Extract the (x, y) coordinate from the center of the cell holding the provided text.  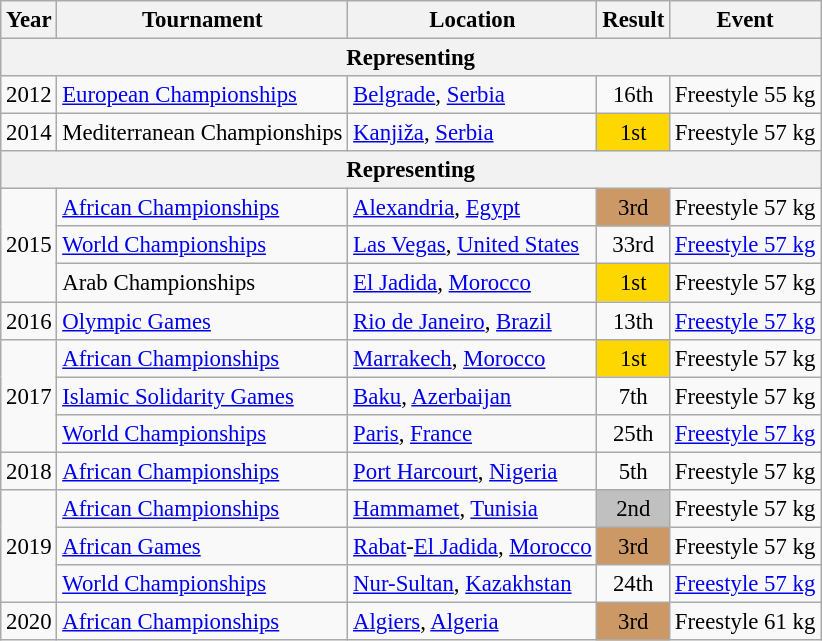
Algiers, Algeria (472, 621)
Arab Championships (202, 283)
Hammamet, Tunisia (472, 509)
2018 (29, 471)
13th (634, 321)
Las Vegas, United States (472, 245)
2014 (29, 133)
2nd (634, 509)
Nur-Sultan, Kazakhstan (472, 584)
Mediterranean Championships (202, 133)
16th (634, 95)
2012 (29, 95)
2020 (29, 621)
Rio de Janeiro, Brazil (472, 321)
Alexandria, Egypt (472, 208)
Location (472, 20)
2019 (29, 546)
African Games (202, 546)
Result (634, 20)
2016 (29, 321)
Year (29, 20)
24th (634, 584)
7th (634, 396)
Paris, France (472, 433)
Belgrade, Serbia (472, 95)
Rabat-El Jadida, Morocco (472, 546)
2017 (29, 396)
Freestyle 55 kg (746, 95)
25th (634, 433)
Tournament (202, 20)
Kanjiža, Serbia (472, 133)
33rd (634, 245)
5th (634, 471)
Baku, Azerbaijan (472, 396)
Freestyle 61 kg (746, 621)
Port Harcourt, Nigeria (472, 471)
Islamic Solidarity Games (202, 396)
Event (746, 20)
Marrakech, Morocco (472, 358)
Olympic Games (202, 321)
European Championships (202, 95)
2015 (29, 246)
El Jadida, Morocco (472, 283)
